Pinpoint the cell where the given text exists, returning its (X, Y) midpoint coordinate. 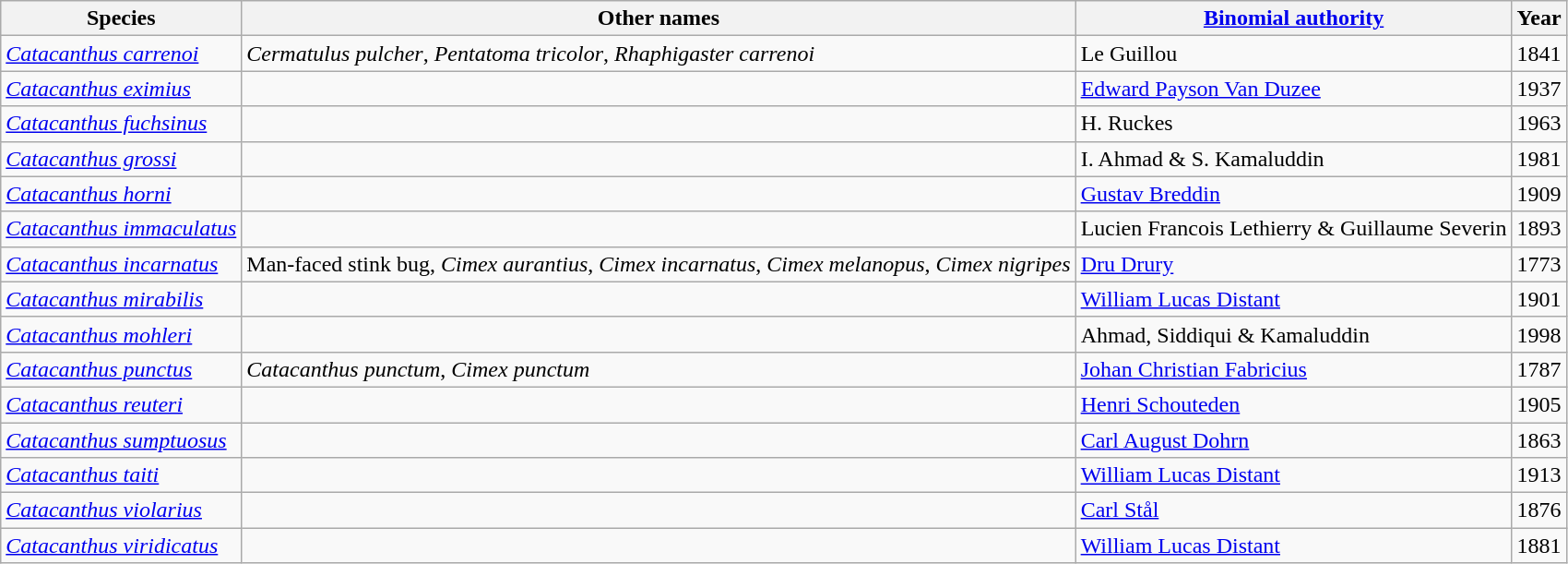
1905 (1538, 404)
I. Ahmad & S. Kamaluddin (1293, 159)
1876 (1538, 510)
Edward Payson Van Duzee (1293, 89)
1773 (1538, 264)
Catacanthus carrenoi (122, 54)
Catacanthus sumptuosus (122, 440)
Binomial authority (1293, 18)
1863 (1538, 440)
Dru Drury (1293, 264)
Catacanthus punctus (122, 369)
Catacanthus incarnatus (122, 264)
1981 (1538, 159)
1893 (1538, 229)
H. Ruckes (1293, 124)
Cermatulus pulcher, Pentatoma tricolor, Rhaphigaster carrenoi (659, 54)
Man-faced stink bug, Cimex aurantius, Cimex incarnatus, Cimex melanopus, Cimex nigripes (659, 264)
Ahmad, Siddiqui & Kamaluddin (1293, 334)
Catacanthus taiti (122, 475)
1841 (1538, 54)
Species (122, 18)
Catacanthus mohleri (122, 334)
Carl August Dohrn (1293, 440)
Le Guillou (1293, 54)
1963 (1538, 124)
Catacanthus fuchsinus (122, 124)
Henri Schouteden (1293, 404)
Lucien Francois Lethierry & Guillaume Severin (1293, 229)
Catacanthus viridicatus (122, 546)
1937 (1538, 89)
Carl Stål (1293, 510)
Catacanthus grossi (122, 159)
Other names (659, 18)
1901 (1538, 299)
Catacanthus horni (122, 194)
Gustav Breddin (1293, 194)
1909 (1538, 194)
Catacanthus reuteri (122, 404)
1913 (1538, 475)
1787 (1538, 369)
Catacanthus eximius (122, 89)
Johan Christian Fabricius (1293, 369)
Catacanthus mirabilis (122, 299)
Catacanthus punctum, Cimex punctum (659, 369)
Catacanthus immaculatus (122, 229)
Catacanthus violarius (122, 510)
Year (1538, 18)
1998 (1538, 334)
1881 (1538, 546)
